Detect which cell encompasses the target text, then output its (X, Y) center coordinate. 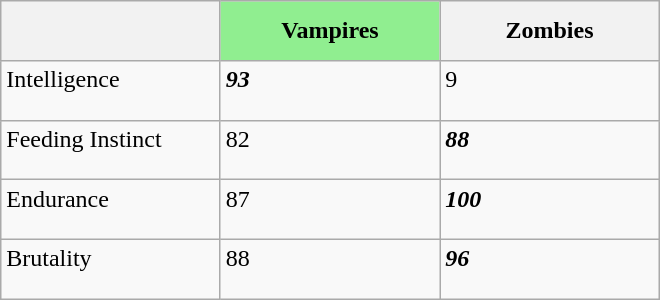
82 (330, 150)
Intelligence (110, 90)
9 (550, 90)
Brutality (110, 270)
Zombies (550, 31)
100 (550, 210)
Vampires (330, 31)
96 (550, 270)
87 (330, 210)
Endurance (110, 210)
Feeding Instinct (110, 150)
93 (330, 90)
